Determine the [X, Y] coordinate at the center of the cell enclosing the given text.  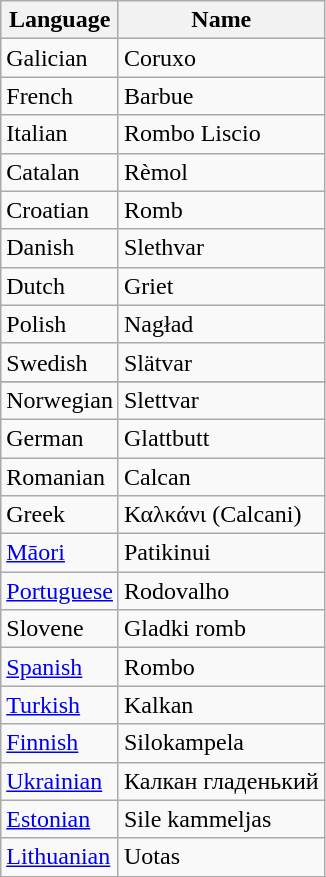
Sile kammeljas [221, 819]
Griet [221, 286]
Coruxo [221, 58]
German [60, 438]
Slettvar [221, 400]
Glattbutt [221, 438]
Language [60, 20]
Polish [60, 324]
Rèmol [221, 172]
Rodovalho [221, 591]
Rombo Liscio [221, 134]
Danish [60, 248]
Patikinui [221, 553]
Galician [60, 58]
Croatian [60, 210]
Spanish [60, 667]
Lithuanian [60, 857]
Calcan [221, 477]
Silokampela [221, 743]
Norwegian [60, 400]
Gladki romb [221, 629]
Nagład [221, 324]
Finnish [60, 743]
Καλκάνι (Calcani) [221, 515]
Rombo [221, 667]
Ukrainian [60, 781]
Dutch [60, 286]
Romb [221, 210]
Slovene [60, 629]
Greek [60, 515]
Slethvar [221, 248]
Portuguese [60, 591]
Barbue [221, 96]
Uotas [221, 857]
Italian [60, 134]
Catalan [60, 172]
Turkish [60, 705]
Калкан гладенький [221, 781]
Kalkan [221, 705]
Name [221, 20]
French [60, 96]
Swedish [60, 362]
Slätvar [221, 362]
Estonian [60, 819]
Romanian [60, 477]
Māori [60, 553]
